Provide the [X, Y] coordinate of the cell's center where the given text is located.  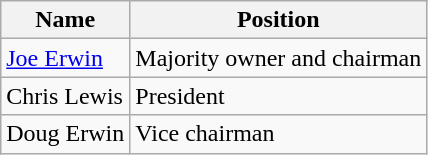
Joe Erwin [66, 58]
Name [66, 20]
Doug Erwin [66, 134]
Chris Lewis [66, 96]
President [278, 96]
Majority owner and chairman [278, 58]
Position [278, 20]
Vice chairman [278, 134]
